Output the [X, Y] coordinate of the center of the cell containing the given text.  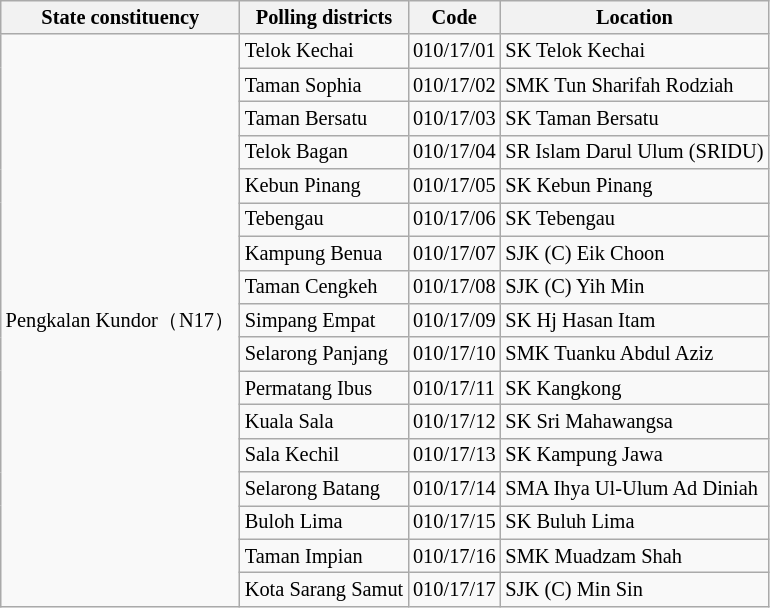
Kota Sarang Samut [324, 589]
Telok Bagan [324, 152]
SK Kangkong [634, 388]
010/17/04 [454, 152]
SK Kampung Jawa [634, 455]
SMA Ihya Ul-Ulum Ad Diniah [634, 489]
SK Taman Bersatu [634, 118]
State constituency [120, 17]
Taman Bersatu [324, 118]
010/17/05 [454, 186]
Kuala Sala [324, 421]
SR Islam Darul Ulum (SRIDU) [634, 152]
SK Hj Hasan Itam [634, 320]
Tebengau [324, 219]
Sala Kechil [324, 455]
Kampung Benua [324, 253]
010/17/16 [454, 556]
010/17/15 [454, 522]
Kebun Pinang [324, 186]
Location [634, 17]
010/17/10 [454, 354]
Selarong Batang [324, 489]
Code [454, 17]
010/17/01 [454, 51]
SK Kebun Pinang [634, 186]
Taman Impian [324, 556]
010/17/17 [454, 589]
Permatang Ibus [324, 388]
SK Sri Mahawangsa [634, 421]
010/17/06 [454, 219]
010/17/11 [454, 388]
Pengkalan Kundor（N17） [120, 320]
SK Tebengau [634, 219]
010/17/02 [454, 85]
010/17/08 [454, 287]
Telok Kechai [324, 51]
010/17/09 [454, 320]
SK Telok Kechai [634, 51]
010/17/03 [454, 118]
010/17/13 [454, 455]
Taman Sophia [324, 85]
Taman Cengkeh [324, 287]
Polling districts [324, 17]
SMK Muadzam Shah [634, 556]
Selarong Panjang [324, 354]
SJK (C) Yih Min [634, 287]
Simpang Empat [324, 320]
SJK (C) Eik Choon [634, 253]
010/17/12 [454, 421]
SMK Tun Sharifah Rodziah [634, 85]
Buloh Lima [324, 522]
SMK Tuanku Abdul Aziz [634, 354]
SJK (C) Min Sin [634, 589]
010/17/07 [454, 253]
SK Buluh Lima [634, 522]
010/17/14 [454, 489]
